Extract the [X, Y] coordinate from the center of the cell holding the provided text.  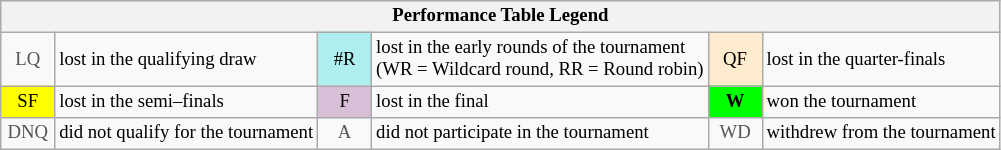
lost in the early rounds of the tournament(WR = Wildcard round, RR = Round robin) [540, 60]
lost in the qualifying draw [186, 60]
LQ [28, 60]
QF [735, 60]
lost in the final [540, 102]
F [345, 102]
#R [345, 60]
lost in the semi–finals [186, 102]
SF [28, 102]
withdrew from the tournament [881, 134]
A [345, 134]
DNQ [28, 134]
did not participate in the tournament [540, 134]
lost in the quarter-finals [881, 60]
W [735, 102]
did not qualify for the tournament [186, 134]
WD [735, 134]
won the tournament [881, 102]
Performance Table Legend [500, 16]
